Extract the [X, Y] coordinate from the center of the cell holding the provided text.  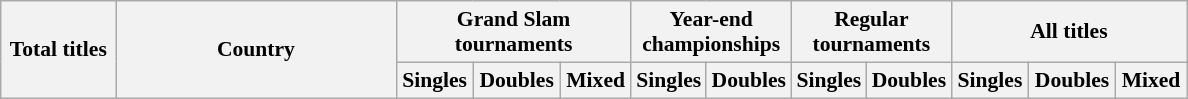
Grand Slamtournaments [514, 32]
Country [256, 50]
All titles [1068, 32]
Year-endchampionships [711, 32]
Total titles [58, 50]
Regulartournaments [871, 32]
